Locate the cell with the specified text and output its [x, y] center coordinate. 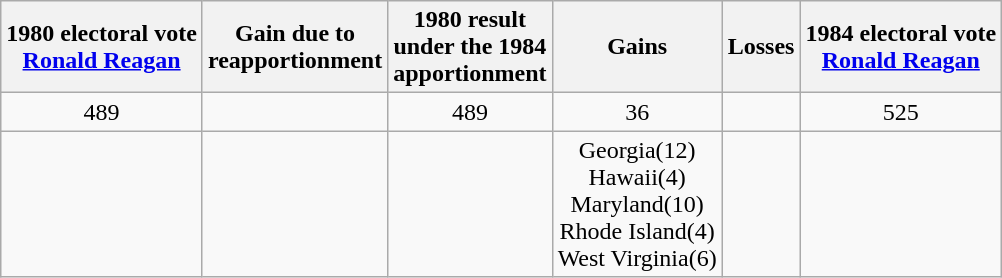
1984 electoral voteRonald Reagan [901, 47]
36 [637, 112]
Gain due toreapportionment [294, 47]
1980 resultunder the 1984apportionment [470, 47]
Gains [637, 47]
Losses [761, 47]
525 [901, 112]
1980 electoral voteRonald Reagan [102, 47]
Georgia(12)Hawaii(4)Maryland(10)Rhode Island(4)West Virginia(6) [637, 204]
